Capture the cell that displays the provided text and extract its [X, Y] central coordinate. 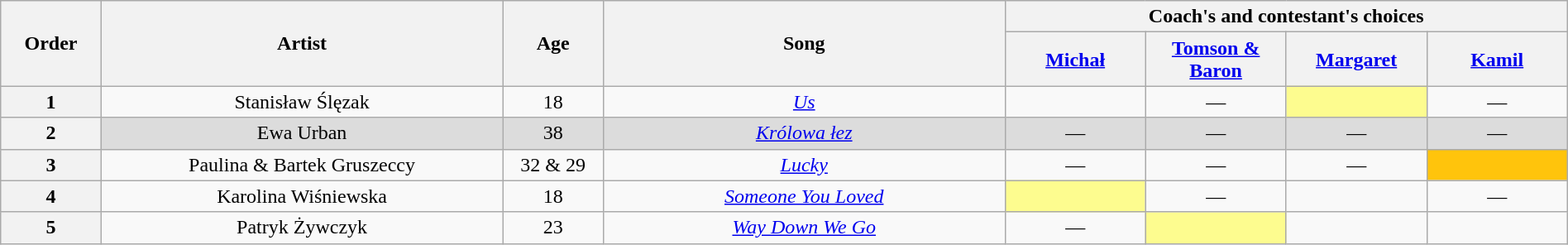
32 & 29 [552, 165]
Stanisław Ślęzak [302, 102]
Someone You Loved [804, 196]
Artist [302, 43]
4 [51, 196]
Age [552, 43]
Song [804, 43]
Ewa Urban [302, 133]
Order [51, 43]
38 [552, 133]
Margaret [1356, 60]
23 [552, 228]
Lucky [804, 165]
5 [51, 228]
Karolina Wiśniewska [302, 196]
Paulina & Bartek Gruszeccy [302, 165]
Patryk Żywczyk [302, 228]
3 [51, 165]
2 [51, 133]
Tomson & Baron [1216, 60]
1 [51, 102]
Us [804, 102]
Królowa łez [804, 133]
Michał [1075, 60]
Way Down We Go [804, 228]
Kamil [1497, 60]
Coach's and contestant's choices [1286, 17]
